Determine the (x, y) coordinate at the center of the cell enclosing the given text.  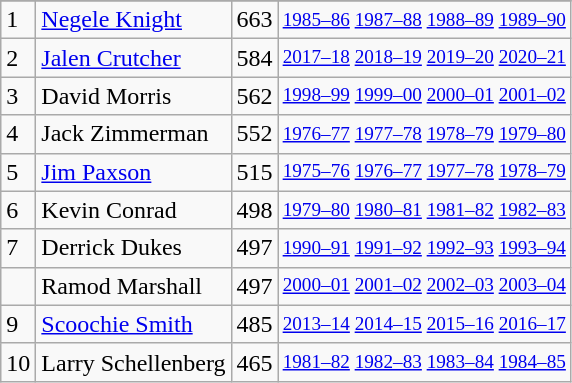
1985–86 1987–88 1988–89 1989–90 (424, 20)
2 (18, 58)
5 (18, 172)
663 (254, 20)
Negele Knight (134, 20)
David Morris (134, 96)
Scoochie Smith (134, 324)
1998–99 1999–00 2000–01 2001–02 (424, 96)
562 (254, 96)
1990–91 1991–92 1992–93 1993–94 (424, 248)
7 (18, 248)
Jalen Crutcher (134, 58)
485 (254, 324)
552 (254, 134)
2000–01 2001–02 2002–03 2003–04 (424, 286)
Ramod Marshall (134, 286)
Kevin Conrad (134, 210)
Jack Zimmerman (134, 134)
584 (254, 58)
1975–76 1976–77 1977–78 1978–79 (424, 172)
498 (254, 210)
1979–80 1980–81 1981–82 1982–83 (424, 210)
1981–82 1982–83 1983–84 1984–85 (424, 362)
10 (18, 362)
Derrick Dukes (134, 248)
Larry Schellenberg (134, 362)
6 (18, 210)
Jim Paxson (134, 172)
1 (18, 20)
2013–14 2014–15 2015–16 2016–17 (424, 324)
9 (18, 324)
465 (254, 362)
1976–77 1977–78 1978–79 1979–80 (424, 134)
4 (18, 134)
3 (18, 96)
2017–18 2018–19 2019–20 2020–21 (424, 58)
515 (254, 172)
